Output the [X, Y] coordinate of the center of the cell containing the given text.  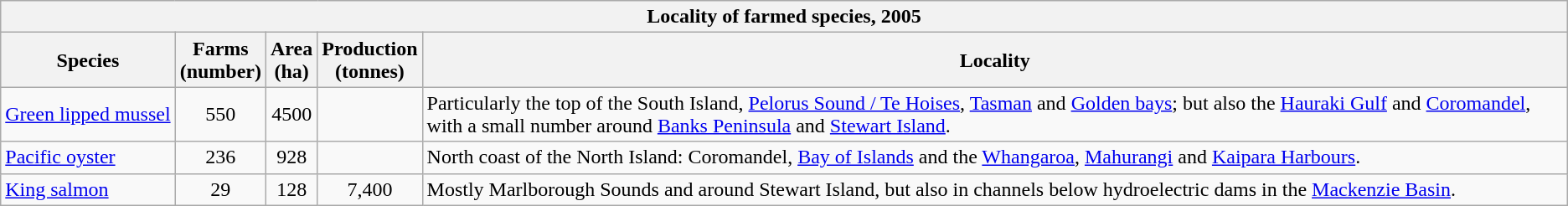
Farms(number) [220, 60]
Locality of farmed species, 2005 [784, 17]
550 [220, 114]
Locality [995, 60]
Mostly Marlborough Sounds and around Stewart Island, but also in channels below hydroelectric dams in the Mackenzie Basin. [995, 189]
North coast of the North Island: Coromandel, Bay of Islands and the Whangaroa, Mahurangi and Kaipara Harbours. [995, 157]
29 [220, 189]
236 [220, 157]
King salmon [88, 189]
Species [88, 60]
Green lipped mussel [88, 114]
4500 [291, 114]
928 [291, 157]
Area(ha) [291, 60]
128 [291, 189]
7,400 [370, 189]
Production(tonnes) [370, 60]
Pacific oyster [88, 157]
